Scan for the cell matching the given text and deliver its [x, y] coordinate at center. 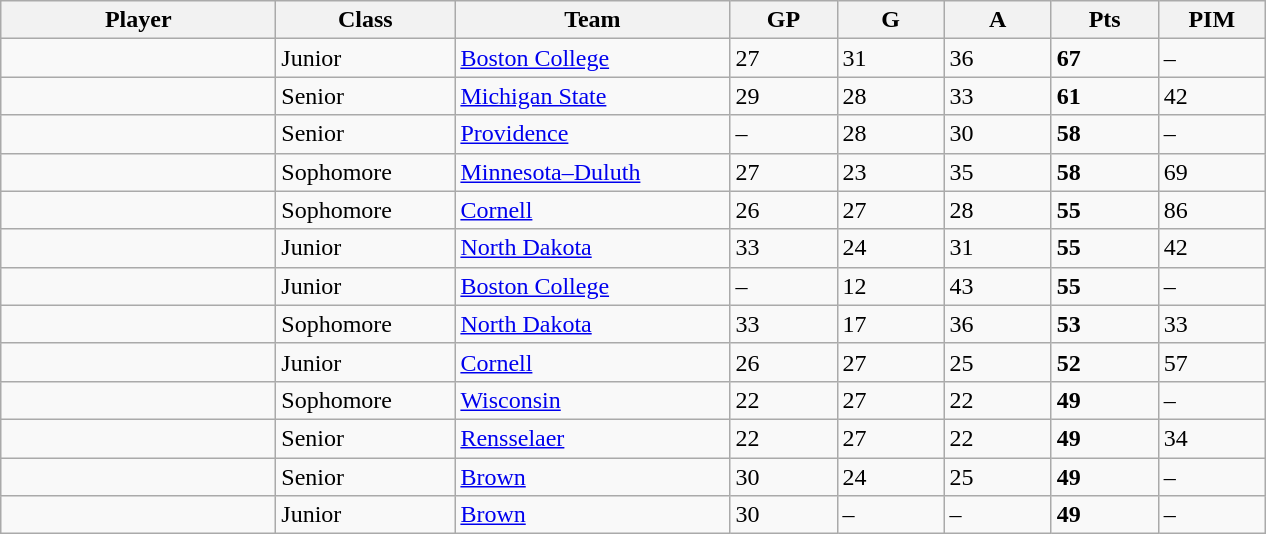
69 [1212, 172]
53 [1104, 324]
52 [1104, 362]
57 [1212, 362]
PIM [1212, 20]
Player [138, 20]
43 [998, 286]
Team [592, 20]
Wisconsin [592, 400]
29 [784, 96]
Class [366, 20]
61 [1104, 96]
35 [998, 172]
Pts [1104, 20]
GP [784, 20]
12 [890, 286]
17 [890, 324]
Michigan State [592, 96]
86 [1212, 210]
23 [890, 172]
A [998, 20]
Minnesota–Duluth [592, 172]
G [890, 20]
67 [1104, 58]
Rensselaer [592, 438]
Providence [592, 134]
34 [1212, 438]
